Return (x, y) of the center of cell containing provided text 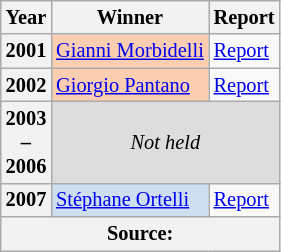
Source: (140, 234)
2001 (26, 51)
Stéphane Ortelli (130, 200)
Not held (165, 142)
Year (26, 17)
Giorgio Pantano (130, 85)
Winner (130, 17)
2007 (26, 200)
2003–2006 (26, 142)
2002 (26, 85)
Gianni Morbidelli (130, 51)
